Extract the [X, Y] coordinate from the center of the cell holding the provided text.  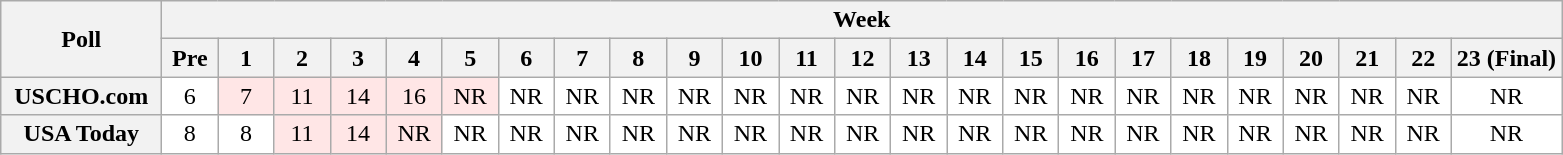
Poll [82, 39]
18 [1199, 58]
15 [1031, 58]
12 [863, 58]
13 [919, 58]
Week [862, 20]
19 [1255, 58]
17 [1143, 58]
9 [694, 58]
USCHO.com [82, 96]
3 [358, 58]
USA Today [82, 134]
1 [246, 58]
10 [750, 58]
20 [1311, 58]
5 [470, 58]
Pre [190, 58]
2 [302, 58]
22 [1423, 58]
21 [1367, 58]
23 (Final) [1506, 58]
4 [414, 58]
